Detect which cell encompasses the target text, then output its [X, Y] center coordinate. 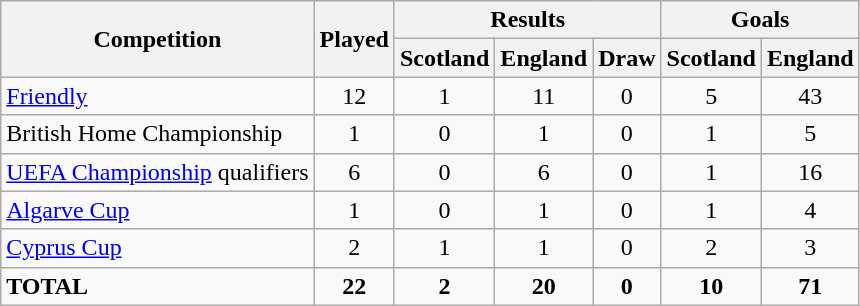
10 [711, 286]
UEFA Championship qualifiers [158, 172]
22 [354, 286]
4 [810, 210]
Draw [627, 58]
16 [810, 172]
Competition [158, 39]
Goals [760, 20]
Played [354, 39]
43 [810, 96]
20 [544, 286]
71 [810, 286]
11 [544, 96]
Friendly [158, 96]
TOTAL [158, 286]
3 [810, 248]
Cyprus Cup [158, 248]
Algarve Cup [158, 210]
Results [528, 20]
12 [354, 96]
British Home Championship [158, 134]
